Detect which cell encompasses the target text, then output its (X, Y) center coordinate. 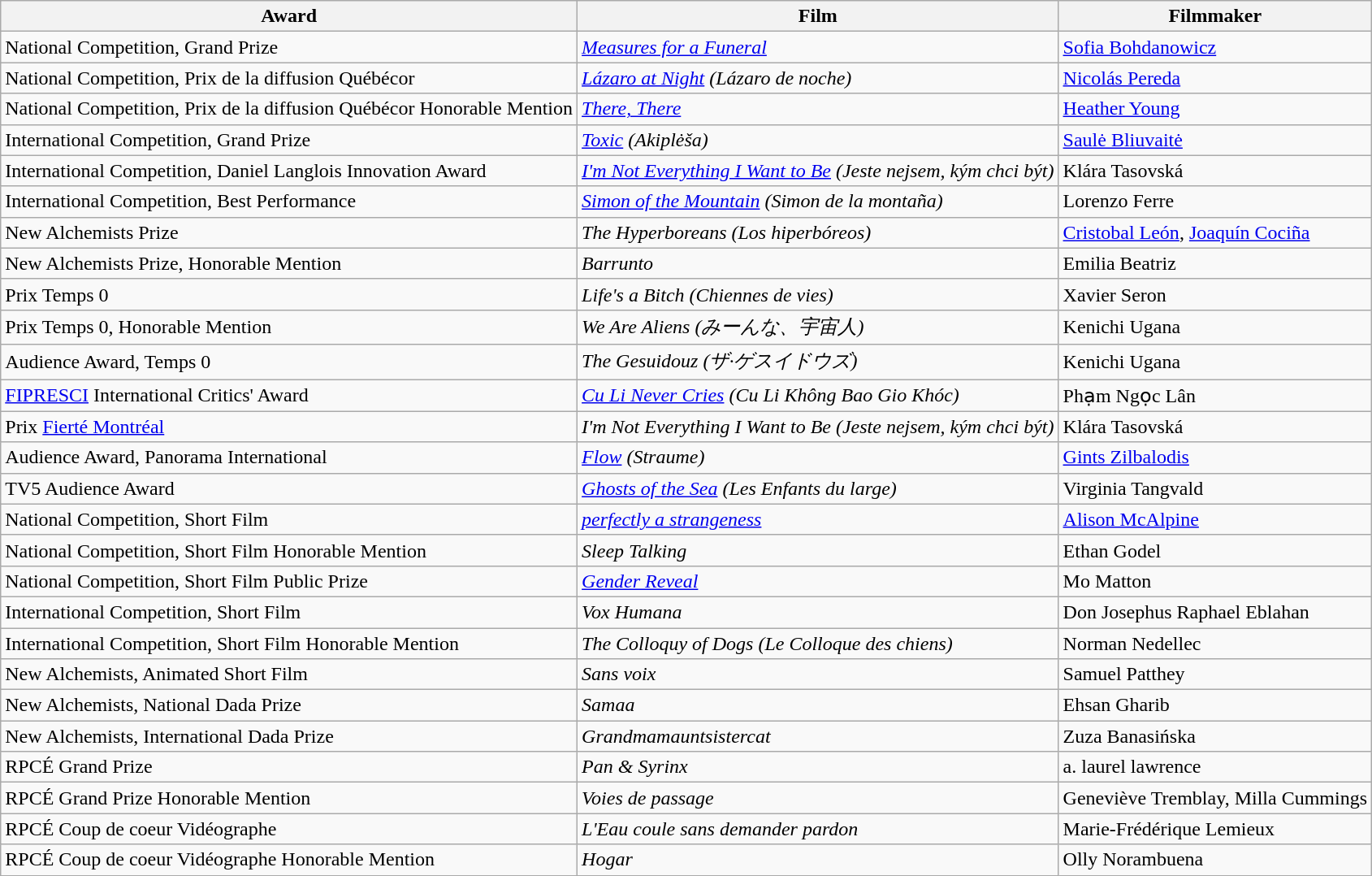
Filmmaker (1215, 16)
Ehsan Gharib (1215, 705)
Prix Temps 0 (289, 294)
RPCÉ Grand Prize Honorable Mention (289, 798)
Geneviève Tremblay, Milla Cummings (1215, 798)
Lorenzo Ferre (1215, 202)
Ethan Godel (1215, 550)
Xavier Seron (1215, 294)
Zuza Banasińska (1215, 736)
Life's a Bitch (Chiennes de vies) (818, 294)
Samaa (818, 705)
Heather Young (1215, 109)
perfectly a strangeness (818, 519)
International Competition, Daniel Langlois Innovation Award (289, 171)
Cristobal León, Joaquín Cociña (1215, 232)
Mo Matton (1215, 581)
RPCÉ Grand Prize (289, 767)
FIPRESCI International Critics' Award (289, 395)
Lázaro at Night (Lázaro de noche) (818, 78)
Saulė Bliuvaitė (1215, 140)
International Competition, Best Performance (289, 202)
RPCÉ Coup de coeur Vidéographe Honorable Mention (289, 860)
Simon of the Mountain (Simon de la montaña) (818, 202)
International Competition, Short Film Honorable Mention (289, 643)
National Competition, Short Film Public Prize (289, 581)
Prix Fierté Montréal (289, 427)
Samuel Patthey (1215, 674)
National Competition, Grand Prize (289, 47)
National Competition, Short Film Honorable Mention (289, 550)
New Alchemists, International Dada Prize (289, 736)
There, There (818, 109)
a. laurel lawrence (1215, 767)
Toxic (Akiplėša) (818, 140)
International Competition, Short Film (289, 612)
Prix Temps 0, Honorable Mention (289, 327)
Ghosts of the Sea (Les Enfants du large) (818, 488)
New Alchemists Prize (289, 232)
Flow (Straume) (818, 458)
Gints Zilbalodis (1215, 458)
The Colloquy of Dogs (Le Colloque des chiens) (818, 643)
Virginia Tangvald (1215, 488)
We Are Aliens (みーんな、宇宙人) (818, 327)
Vox Humana (818, 612)
Award (289, 16)
Sleep Talking (818, 550)
Audience Award, Panorama International (289, 458)
Pan & Syrinx (818, 767)
Don Josephus Raphael Eblahan (1215, 612)
Olly Norambuena (1215, 860)
Hogar (818, 860)
Voies de passage (818, 798)
International Competition, Grand Prize (289, 140)
Measures for a Funeral (818, 47)
Marie-Frédérique Lemieux (1215, 829)
Norman Nedellec (1215, 643)
New Alchemists Prize, Honorable Mention (289, 263)
Cu Li Never Cries (Cu Li Không Bao Gio Khóc) (818, 395)
Alison McAlpine (1215, 519)
Phạm Ngọc Lân (1215, 395)
The Hyperboreans (Los hiperbóreos) (818, 232)
L'Eau coule sans demander pardon (818, 829)
Emilia Beatriz (1215, 263)
National Competition, Short Film (289, 519)
Grandmamauntsistercat (818, 736)
Film (818, 16)
TV5 Audience Award (289, 488)
Audience Award, Temps 0 (289, 362)
Nicolás Pereda (1215, 78)
National Competition, Prix de la diffusion Québécor Honorable Mention (289, 109)
National Competition, Prix de la diffusion Québécor (289, 78)
New Alchemists, Animated Short Film (289, 674)
Sans voix (818, 674)
The Gesuidouz (ザ·ゲスイドウズ) (818, 362)
New Alchemists, National Dada Prize (289, 705)
Sofia Bohdanowicz (1215, 47)
Gender Reveal (818, 581)
Barrunto (818, 263)
RPCÉ Coup de coeur Vidéographe (289, 829)
